Capture the cell that displays the provided text and extract its [x, y] central coordinate. 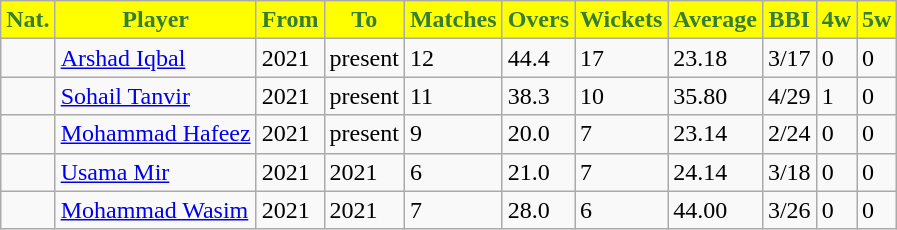
10 [622, 96]
23.14 [716, 134]
Matches [453, 20]
Average [716, 20]
38.3 [538, 96]
Sohail Tanvir [156, 96]
2/24 [789, 134]
Arshad Iqbal [156, 58]
21.0 [538, 172]
From [290, 20]
Wickets [622, 20]
3/26 [789, 210]
Player [156, 20]
BBI [789, 20]
Usama Mir [156, 172]
3/17 [789, 58]
3/18 [789, 172]
1 [836, 96]
20.0 [538, 134]
35.80 [716, 96]
Overs [538, 20]
5w [877, 20]
17 [622, 58]
44.00 [716, 210]
Mohammad Wasim [156, 210]
23.18 [716, 58]
Nat. [28, 20]
Mohammad Hafeez [156, 134]
44.4 [538, 58]
9 [453, 134]
12 [453, 58]
11 [453, 96]
28.0 [538, 210]
4/29 [789, 96]
4w [836, 20]
24.14 [716, 172]
To [364, 20]
